Capture the cell that displays the provided text and extract its [X, Y] central coordinate. 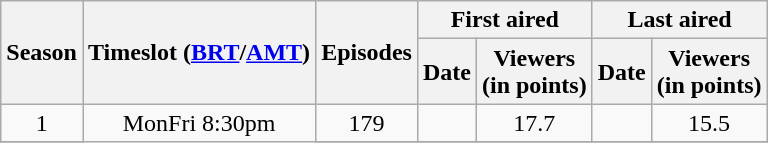
Timeslot (BRT/AMT) [198, 52]
First aired [504, 20]
Episodes [367, 52]
1 [42, 123]
MonFri 8:30pm [198, 123]
Last aired [680, 20]
17.7 [534, 123]
15.5 [709, 123]
Season [42, 52]
179 [367, 123]
